For the text-containing cell, return its midpoint in (X, Y) coordinate format. 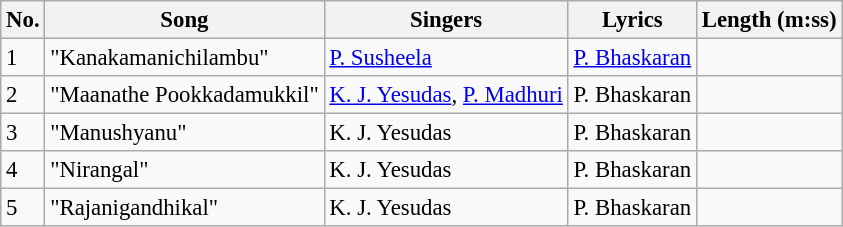
Song (184, 20)
"Kanakamanichilambu" (184, 58)
K. J. Yesudas, P. Madhuri (446, 95)
5 (23, 208)
P. Susheela (446, 58)
4 (23, 170)
"Rajanigandhikal" (184, 208)
2 (23, 95)
Lyrics (632, 20)
"Nirangal" (184, 170)
1 (23, 58)
Singers (446, 20)
Length (m:ss) (768, 20)
"Maanathe Pookkadamukkil" (184, 95)
3 (23, 133)
No. (23, 20)
"Manushyanu" (184, 133)
